Search for the cell housing the specified text and yield its (X, Y) center coordinate. 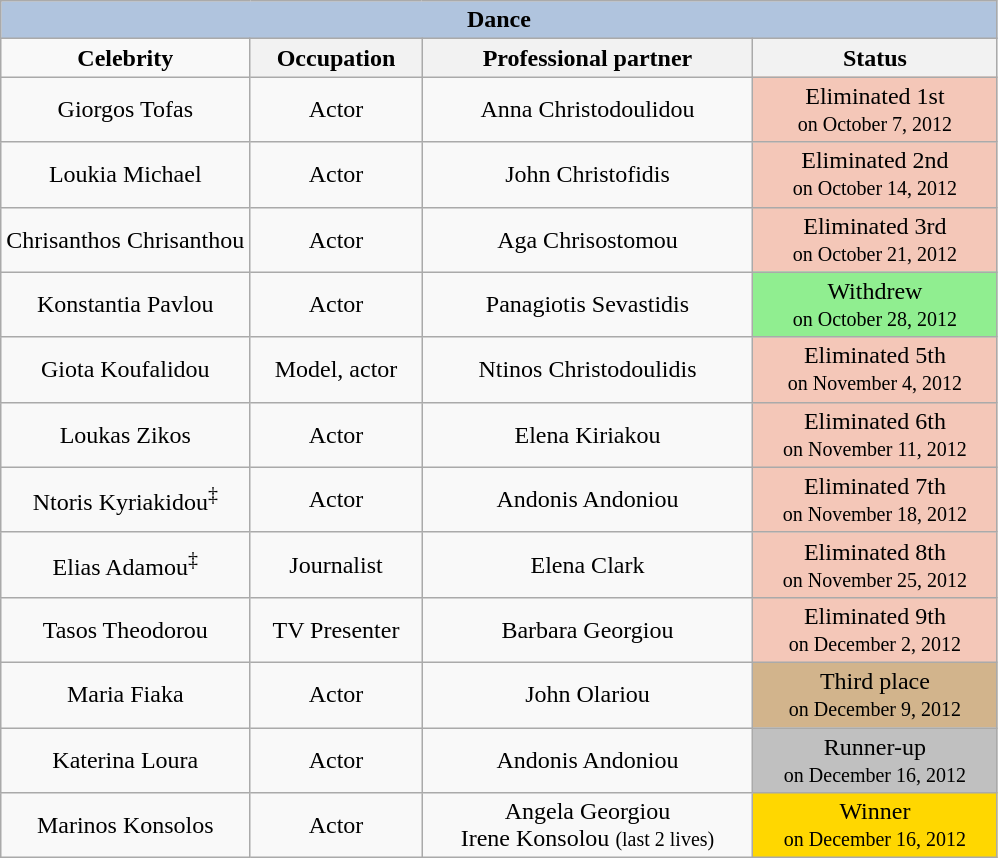
Eliminated 5thon November 4, 2012 (875, 370)
TV Presenter (336, 630)
Ntinos Christodoulidis (588, 370)
Eliminated 3rdon October 21, 2012 (875, 240)
Loukia Michael (126, 174)
John Olariou (588, 694)
Withdrewon October 28, 2012 (875, 304)
Eliminated 6thon November 11, 2012 (875, 434)
Professional partner (588, 58)
Elena Kiriakou (588, 434)
Model, actor (336, 370)
Occupation (336, 58)
Marinos Konsolos (126, 826)
Elias Adamou‡ (126, 564)
Angela GeorgiouIrene Konsolou (last 2 lives) (588, 826)
Tasos Theodorou (126, 630)
Ntoris Kyriakidou‡ (126, 500)
Chrisanthos Chrisanthou (126, 240)
Giota Koufalidou (126, 370)
Barbara Georgiou (588, 630)
Status (875, 58)
Eliminated 9thon December 2, 2012 (875, 630)
Runner-upon December 16, 2012 (875, 760)
Third placeon December 9, 2012 (875, 694)
Journalist (336, 564)
Panagiotis Sevastidis (588, 304)
Eliminated 1ston October 7, 2012 (875, 110)
John Christofidis (588, 174)
Celebrity (126, 58)
Aga Chrisostomou (588, 240)
Eliminated 8thon November 25, 2012 (875, 564)
Winneron December 16, 2012 (875, 826)
Eliminated 7thon November 18, 2012 (875, 500)
Dance (499, 20)
Maria Fiaka (126, 694)
Konstantia Pavlou (126, 304)
Elena Clark (588, 564)
Anna Christodoulidou (588, 110)
Eliminated 2ndon October 14, 2012 (875, 174)
Giorgos Tofas (126, 110)
Katerina Loura (126, 760)
Loukas Zikos (126, 434)
